Provide the [X, Y] coordinate of the cell's center where the given text is located.  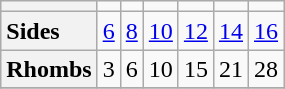
Rhombs [49, 69]
12 [196, 31]
3 [108, 69]
14 [230, 31]
16 [266, 31]
15 [196, 69]
8 [132, 31]
Sides [49, 31]
28 [266, 69]
21 [230, 69]
